Scan for the cell matching the given text and deliver its (x, y) coordinate at center. 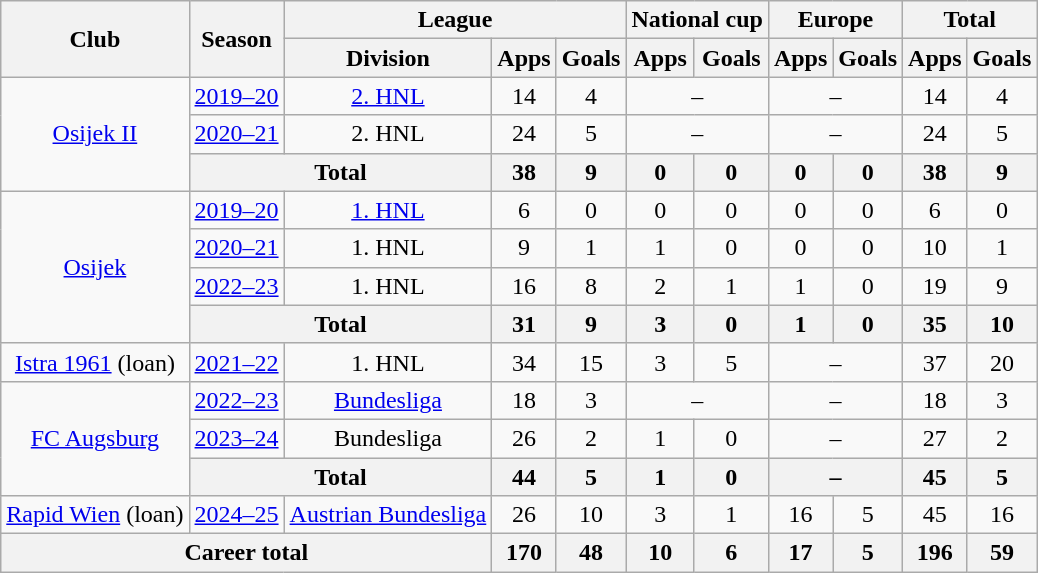
Season (236, 39)
31 (524, 324)
League (455, 20)
19 (935, 286)
196 (935, 553)
Osijek (95, 267)
34 (524, 362)
8 (591, 286)
2024–25 (236, 515)
Career total (246, 553)
National cup (697, 20)
Osijek II (95, 134)
17 (800, 553)
44 (524, 477)
48 (591, 553)
20 (1002, 362)
Rapid Wien (loan) (95, 515)
37 (935, 362)
170 (524, 553)
Europe (835, 20)
2021–22 (236, 362)
Austrian Bundesliga (388, 515)
Istra 1961 (loan) (95, 362)
15 (591, 362)
35 (935, 324)
Club (95, 39)
FC Augsburg (95, 438)
27 (935, 438)
Division (388, 58)
59 (1002, 553)
2023–24 (236, 438)
